Determine the [x, y] coordinate at the center of the cell enclosing the given text.  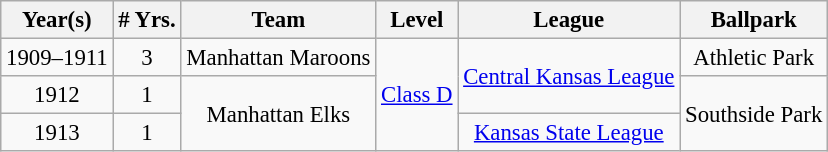
Team [278, 20]
1913 [57, 133]
Manhattan Elks [278, 114]
3 [147, 58]
Kansas State League [569, 133]
Ballpark [754, 20]
Manhattan Maroons [278, 58]
Athletic Park [754, 58]
Central Kansas League [569, 76]
1909–1911 [57, 58]
Class D [417, 96]
1912 [57, 95]
# Yrs. [147, 20]
Year(s) [57, 20]
Southside Park [754, 114]
League [569, 20]
Level [417, 20]
